Extract the [X, Y] coordinate from the center of the cell holding the provided text.  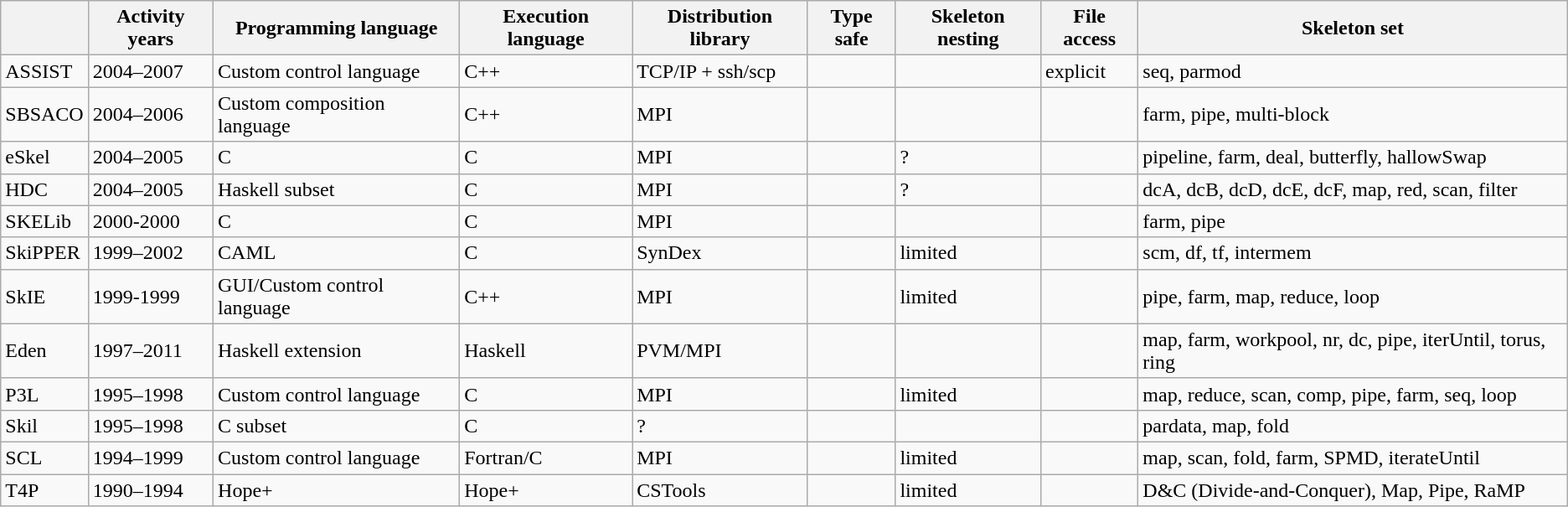
Skeleton set [1353, 28]
Skeleton nesting [968, 28]
map, scan, fold, farm, SPMD, iterateUntil [1353, 458]
Type safe [851, 28]
PVM/MPI [720, 350]
Haskell [546, 350]
explicit [1090, 71]
D&C (Divide-and-Conquer), Map, Pipe, RaMP [1353, 490]
SKELib [44, 221]
TCP/IP + ssh/scp [720, 71]
seq, parmod [1353, 71]
1999-1999 [151, 297]
Activity years [151, 28]
SCL [44, 458]
P3L [44, 394]
SkiPPER [44, 253]
SBSACO [44, 114]
Fortran/C [546, 458]
farm, pipe, multi-block [1353, 114]
HDC [44, 189]
T4P [44, 490]
C subset [337, 426]
CSTools [720, 490]
eSkel [44, 158]
1990–1994 [151, 490]
1997–2011 [151, 350]
1994–1999 [151, 458]
Eden [44, 350]
map, farm, workpool, nr, dc, pipe, iterUntil, torus, ring [1353, 350]
File access [1090, 28]
SkIE [44, 297]
1999–2002 [151, 253]
dcA, dcB, dcD, dcE, dcF, map, red, scan, filter [1353, 189]
pipe, farm, map, reduce, loop [1353, 297]
pipeline, farm, deal, butterfly, hallowSwap [1353, 158]
scm, df, tf, intermem [1353, 253]
Execution language [546, 28]
Skil [44, 426]
2004–2007 [151, 71]
Programming language [337, 28]
2000-2000 [151, 221]
map, reduce, scan, comp, pipe, farm, seq, loop [1353, 394]
2004–2006 [151, 114]
CAML [337, 253]
pardata, map, fold [1353, 426]
Haskell subset [337, 189]
ASSIST [44, 71]
farm, pipe [1353, 221]
Haskell extension [337, 350]
SynDex [720, 253]
Custom composition language [337, 114]
Distribution library [720, 28]
GUI/Custom control language [337, 297]
